Return the [X, Y] coordinate for the center point of the cell that contains the specified text.  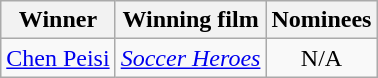
Soccer Heroes [190, 58]
Winning film [190, 20]
N/A [322, 58]
Chen Peisi [58, 58]
Winner [58, 20]
Nominees [322, 20]
